Determine the [X, Y] coordinate at the center of the cell enclosing the given text.  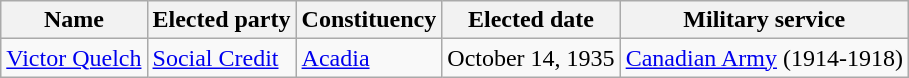
Name [74, 20]
Canadian Army (1914-1918) [764, 58]
Military service [764, 20]
Elected date [531, 20]
Elected party [222, 20]
Social Credit [222, 58]
October 14, 1935 [531, 58]
Victor Quelch [74, 58]
Acadia [369, 58]
Constituency [369, 20]
